Output the [x, y] coordinate of the center of the cell containing the given text.  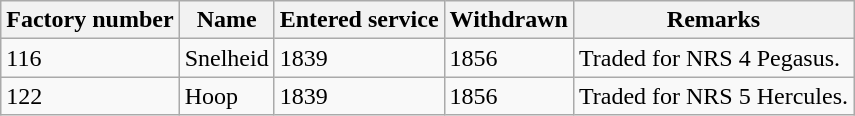
116 [90, 58]
Hoop [226, 96]
Name [226, 20]
Snelheid [226, 58]
Withdrawn [508, 20]
Entered service [359, 20]
Factory number [90, 20]
122 [90, 96]
Remarks [713, 20]
Traded for NRS 5 Hercules. [713, 96]
Traded for NRS 4 Pegasus. [713, 58]
